Output the (x, y) coordinate of the center of the cell containing the given text.  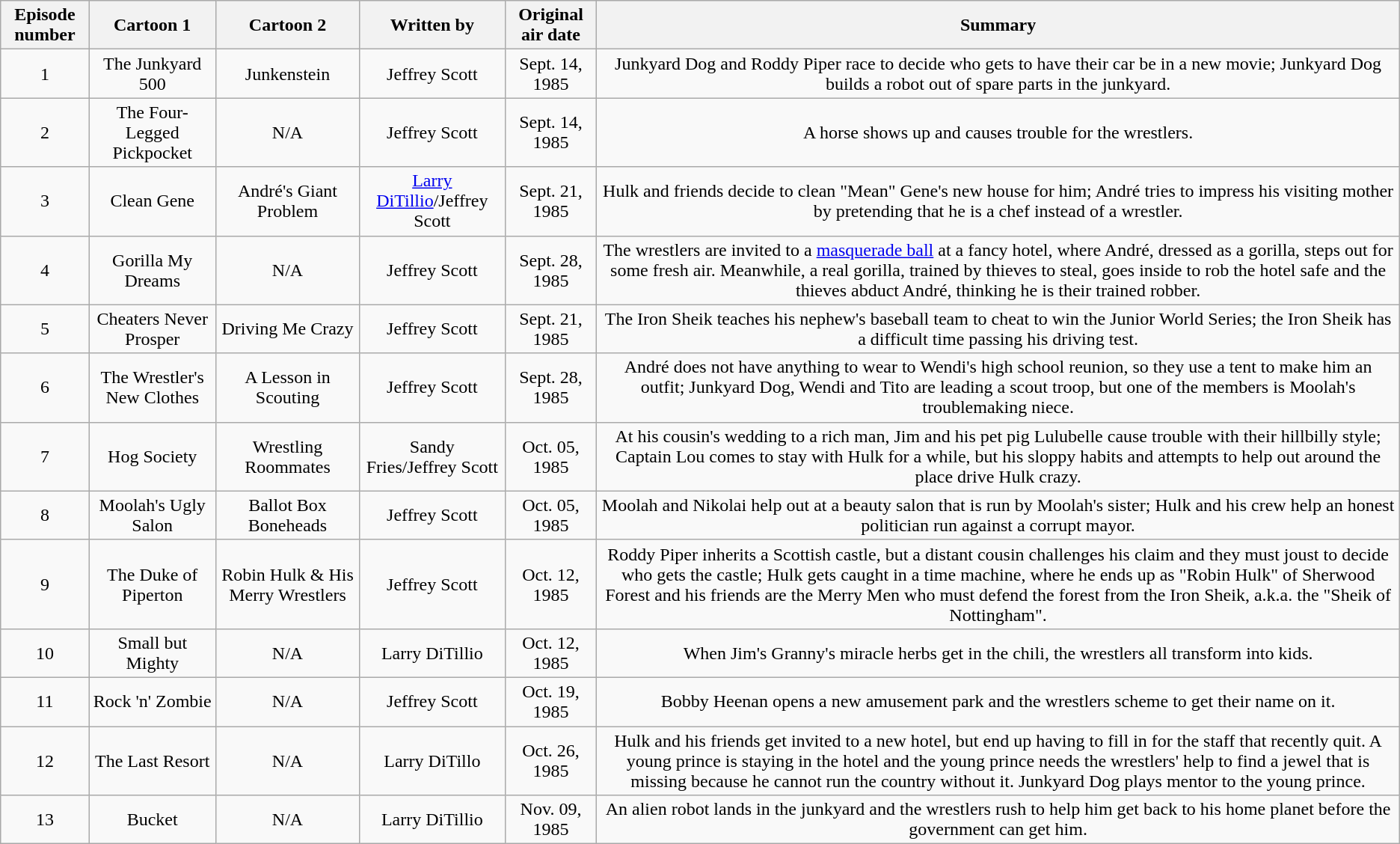
Wrestling Roommates (287, 456)
8 (45, 515)
Nov. 09, 1985 (550, 820)
The Duke of Piperton (153, 584)
Oct. 26, 1985 (550, 760)
Clean Gene (153, 201)
1 (45, 73)
A Lesson in Scouting (287, 388)
Summary (998, 25)
Driving Me Crazy (287, 329)
5 (45, 329)
An alien robot lands in the junkyard and the wrestlers rush to help him get back to his home planet before the government can get him. (998, 820)
The Last Resort (153, 760)
4 (45, 270)
Written by (432, 25)
Episode number (45, 25)
Sandy Fries/Jeffrey Scott (432, 456)
Rock 'n' Zombie (153, 702)
Original air date (550, 25)
Larry DiTillo (432, 760)
13 (45, 820)
Small but Mighty (153, 652)
6 (45, 388)
12 (45, 760)
The Four-Legged Pickpocket (153, 132)
Hog Society (153, 456)
Cheaters Never Prosper (153, 329)
Larry DiTillio/Jeffrey Scott (432, 201)
Moolah's Ugly Salon (153, 515)
Robin Hulk & His Merry Wrestlers (287, 584)
Gorilla My Dreams (153, 270)
Junkenstein (287, 73)
When Jim's Granny's miracle herbs get in the chili, the wrestlers all transform into kids. (998, 652)
Oct. 19, 1985 (550, 702)
Ballot Box Boneheads (287, 515)
7 (45, 456)
A horse shows up and causes trouble for the wrestlers. (998, 132)
2 (45, 132)
Bucket (153, 820)
Bobby Heenan opens a new amusement park and the wrestlers scheme to get their name on it. (998, 702)
3 (45, 201)
11 (45, 702)
The Wrestler's New Clothes (153, 388)
The Junkyard 500 (153, 73)
Cartoon 2 (287, 25)
André's Giant Problem (287, 201)
Cartoon 1 (153, 25)
9 (45, 584)
10 (45, 652)
